Return (X, Y) of the center of cell containing provided text 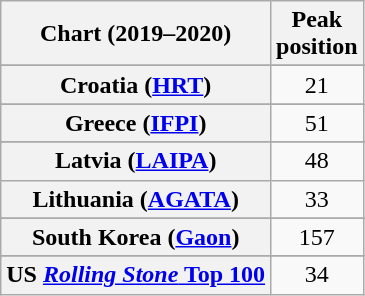
51 (317, 123)
33 (317, 199)
21 (317, 85)
US Rolling Stone Top 100 (136, 275)
Greece (IFPI) (136, 123)
Croatia (HRT) (136, 85)
34 (317, 275)
48 (317, 161)
Chart (2019–2020) (136, 34)
South Korea (Gaon) (136, 237)
Peakposition (317, 34)
Latvia (LAIPA) (136, 161)
157 (317, 237)
Lithuania (AGATA) (136, 199)
